Pinpoint the cell where the given text exists, returning its [x, y] midpoint coordinate. 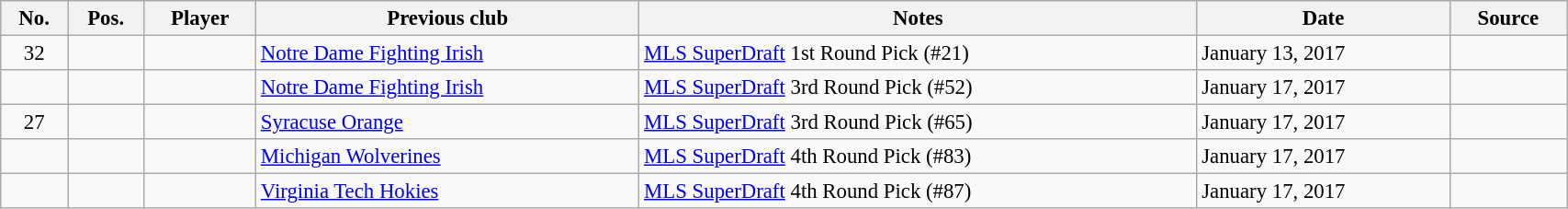
Syracuse Orange [448, 122]
MLS SuperDraft 4th Round Pick (#87) [919, 192]
32 [35, 53]
January 13, 2017 [1323, 53]
Source [1508, 18]
Player [200, 18]
Notes [919, 18]
Michigan Wolverines [448, 157]
MLS SuperDraft 4th Round Pick (#83) [919, 157]
MLS SuperDraft 1st Round Pick (#21) [919, 53]
Virginia Tech Hokies [448, 192]
MLS SuperDraft 3rd Round Pick (#52) [919, 87]
Previous club [448, 18]
No. [35, 18]
Date [1323, 18]
27 [35, 122]
Pos. [107, 18]
MLS SuperDraft 3rd Round Pick (#65) [919, 122]
